Return (x, y) of the center of cell containing provided text 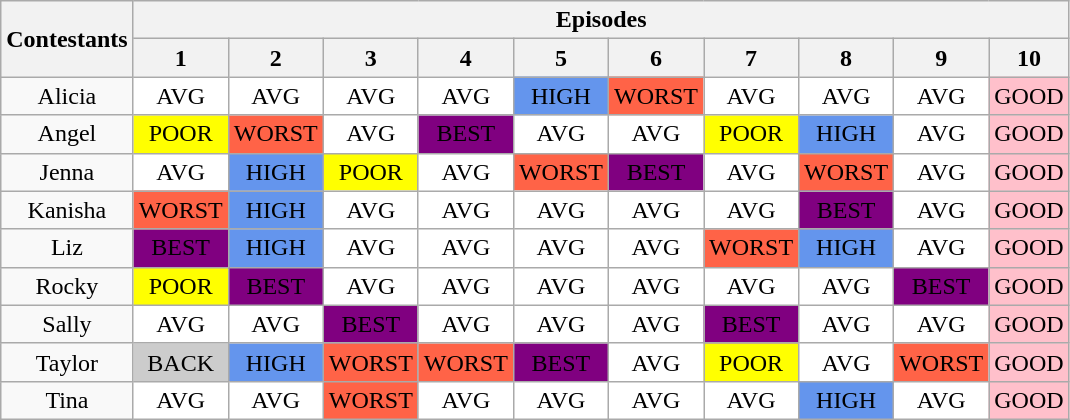
Jenna (67, 172)
Kanisha (67, 210)
4 (466, 58)
Rocky (67, 286)
8 (846, 58)
Episodes (601, 20)
9 (942, 58)
BACK (180, 362)
Sally (67, 324)
10 (1029, 58)
Alicia (67, 96)
1 (180, 58)
Angel (67, 134)
2 (276, 58)
Taylor (67, 362)
Tina (67, 400)
6 (656, 58)
Liz (67, 248)
5 (560, 58)
Contestants (67, 39)
3 (370, 58)
7 (752, 58)
